Locate the cell with the specified text and output its [X, Y] center coordinate. 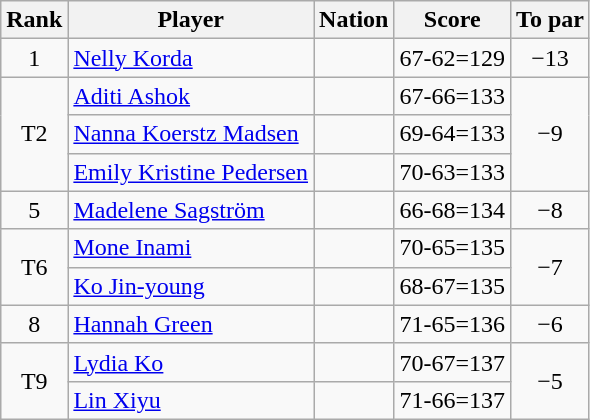
8 [34, 324]
T6 [34, 267]
Emily Kristine Pedersen [191, 172]
Lin Xiyu [191, 400]
Mone Inami [191, 248]
Aditi Ashok [191, 96]
67-62=129 [452, 58]
−13 [550, 58]
−9 [550, 134]
To par [550, 20]
Player [191, 20]
Nation [354, 20]
1 [34, 58]
Lydia Ko [191, 362]
70-65=135 [452, 248]
71-65=136 [452, 324]
5 [34, 210]
69-64=133 [452, 134]
67-66=133 [452, 96]
Score [452, 20]
Madelene Sagström [191, 210]
70-67=137 [452, 362]
Ko Jin-young [191, 286]
−8 [550, 210]
−6 [550, 324]
70-63=133 [452, 172]
68-67=135 [452, 286]
Nanna Koerstz Madsen [191, 134]
66-68=134 [452, 210]
T9 [34, 381]
Hannah Green [191, 324]
71-66=137 [452, 400]
T2 [34, 134]
−5 [550, 381]
Rank [34, 20]
−7 [550, 267]
Nelly Korda [191, 58]
